Identify which cell holds the provided text, then report its (X, Y) central coordinate. 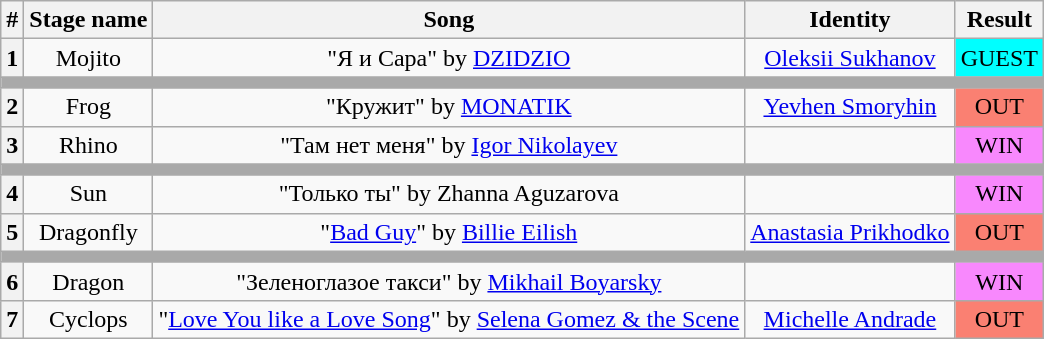
Song (449, 20)
4 (12, 194)
"Кружит" by MONATIK (449, 107)
GUEST (999, 58)
Rhino (88, 145)
Dragon (88, 281)
1 (12, 58)
Yevhen Smoryhin (850, 107)
Stage name (88, 20)
2 (12, 107)
Cyclops (88, 319)
Anastasia Prikhodko (850, 232)
"Там нет меня" by Igor Nikolayev (449, 145)
Oleksii Sukhanov (850, 58)
5 (12, 232)
"Bad Guy" by Billie Eilish (449, 232)
Result (999, 20)
Sun (88, 194)
6 (12, 281)
# (12, 20)
"Love You like a Love Song" by Selena Gomez & the Scene (449, 319)
"Зеленоглазое такси" by Mikhail Boyarsky (449, 281)
Frog (88, 107)
3 (12, 145)
"Только ты" by Zhanna Aguzarova (449, 194)
Dragonfly (88, 232)
Identity (850, 20)
Michelle Andrade (850, 319)
7 (12, 319)
Mojito (88, 58)
"Я и Сара" by DZIDZIO (449, 58)
